Output the [X, Y] coordinate of the center of the cell containing the given text.  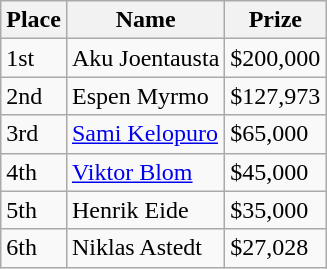
Espen Myrmo [145, 96]
4th [34, 172]
Viktor Blom [145, 172]
1st [34, 58]
3rd [34, 134]
Niklas Astedt [145, 248]
$200,000 [276, 58]
Name [145, 20]
5th [34, 210]
2nd [34, 96]
$45,000 [276, 172]
$27,028 [276, 248]
$127,973 [276, 96]
Henrik Eide [145, 210]
6th [34, 248]
Sami Kelopuro [145, 134]
Place [34, 20]
$65,000 [276, 134]
Prize [276, 20]
$35,000 [276, 210]
Aku Joentausta [145, 58]
